Provide the (x, y) coordinate of the cell's center where the given text is located.  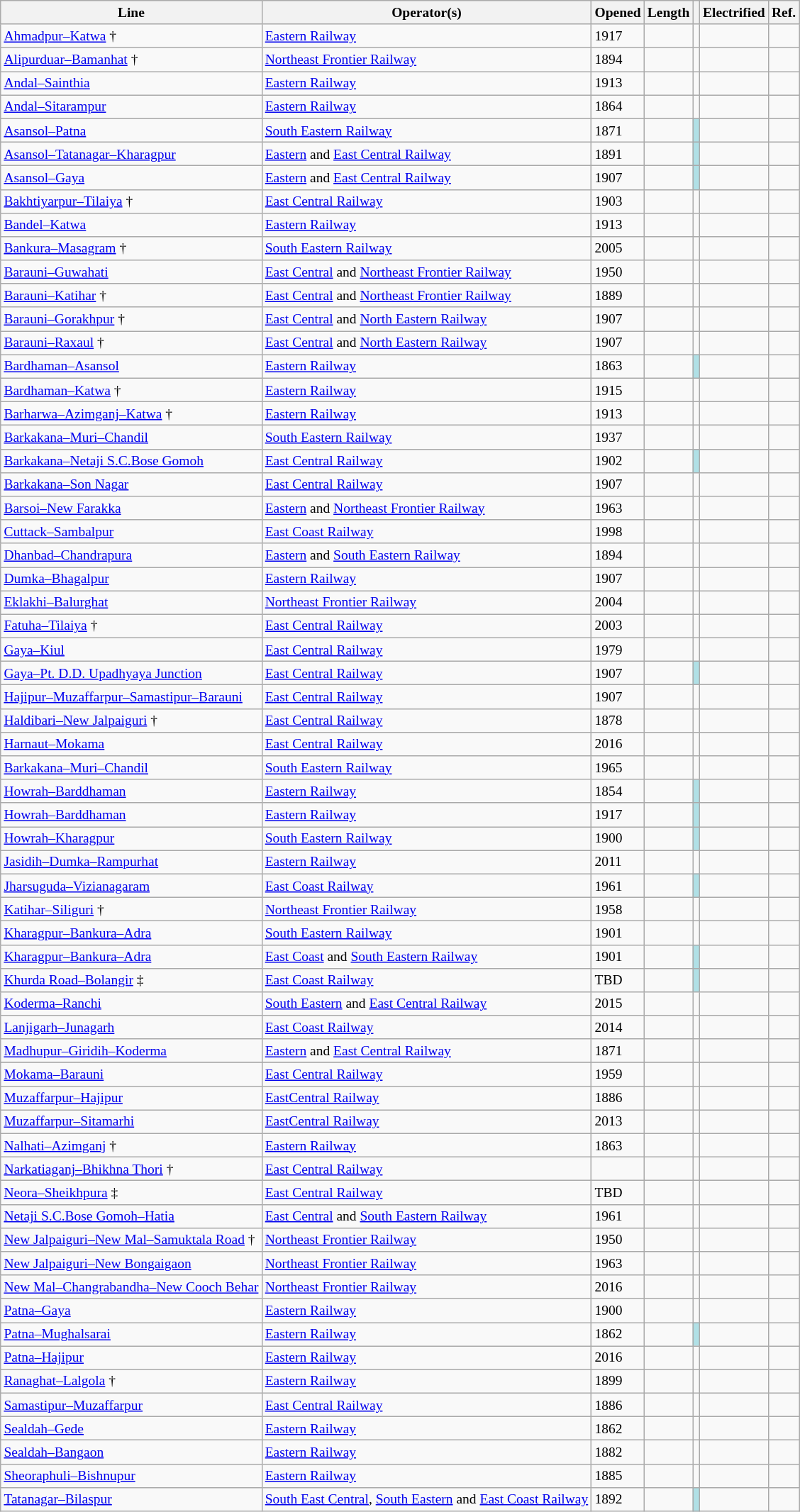
1878 (618, 721)
Eastern and Northeast Frontier Railway (427, 508)
1959 (618, 1074)
1903 (618, 201)
Bandel–Katwa (131, 224)
Bakhtiyarpur–Tilaiya † (131, 201)
Sheoraphuli–Bishnupur (131, 1475)
1854 (618, 791)
East Coast and South Eastern Railway (427, 956)
Neora–Sheikhpura ‡ (131, 1193)
Andal–Sainthia (131, 84)
1965 (618, 767)
Asansol–Gaya (131, 177)
Patna–Gaya (131, 1311)
Haldibari–New Jalpaiguri † (131, 721)
Nalhati–Azimganj † (131, 1145)
Barauni–Guwahati (131, 272)
1915 (618, 390)
Barauni–Gorakhpur † (131, 319)
2005 (618, 248)
Bankura–Masagram † (131, 248)
1899 (618, 1382)
2003 (618, 626)
Jasidih–Dumka–Rampurhat (131, 862)
Line (131, 13)
Hajipur–Muzaffarpur–Samastipur–Barauni (131, 696)
2013 (618, 1122)
Length (668, 13)
Harnaut–Mokama (131, 743)
Barkakana–Son Nagar (131, 484)
Lanjigarh–Junagarh (131, 1027)
2014 (618, 1027)
Alipurduar–Bamanhat † (131, 60)
Barkakana–Netaji S.C.Bose Gomoh (131, 461)
1891 (618, 153)
Patna–Mughalsarai (131, 1333)
Eklakhi–Balurghat (131, 603)
1937 (618, 437)
Madhupur–Giridih–Koderma (131, 1051)
Tatanagar–Bilaspur (131, 1499)
Netaji S.C.Bose Gomoh–Hatia (131, 1216)
Gaya–Kiul (131, 650)
Sealdah–Bangaon (131, 1452)
2015 (618, 1004)
East Central and South Eastern Railway (427, 1216)
Cuttack–Sambalpur (131, 532)
2004 (618, 603)
Sealdah–Gede (131, 1428)
Barharwa–Azimganj–Katwa † (131, 414)
1882 (618, 1452)
1889 (618, 295)
1864 (618, 106)
Dhanbad–Chandrapura (131, 555)
Andal–Sitarampur (131, 106)
Barauni–Raxaul † (131, 343)
1885 (618, 1475)
Muzaffarpur–Hajipur (131, 1098)
Samastipur–Muzaffarpur (131, 1404)
Mokama–Barauni (131, 1074)
Dumka–Bhagalpur (131, 579)
Katihar–Siliguri † (131, 909)
New Jalpaiguri–New Bongaigaon (131, 1264)
Patna–Hajipur (131, 1357)
1902 (618, 461)
2011 (618, 862)
1958 (618, 909)
Ranaghat–Lalgola † (131, 1382)
1892 (618, 1499)
Narkatiaganj–Bhikhna Thori † (131, 1169)
Eastern and South Eastern Railway (427, 555)
Gaya–Pt. D.D. Upadhyaya Junction (131, 674)
Jharsuguda–Vizianagaram (131, 885)
Barauni–Katihar † (131, 295)
Fatuha–Tilaiya † (131, 626)
1998 (618, 532)
Muzaffarpur–Sitamarhi (131, 1122)
Koderma–Ranchi (131, 1004)
Operator(s) (427, 13)
Electrified (733, 13)
Bardhaman–Katwa † (131, 390)
Opened (618, 13)
Ref. (783, 13)
New Jalpaiguri–New Mal–Samuktala Road † (131, 1240)
Asansol–Patna (131, 130)
Bardhaman–Asansol (131, 366)
Asansol–Tatanagar–Kharagpur (131, 153)
Khurda Road–Bolangir ‡ (131, 980)
South East Central, South Eastern and East Coast Railway (427, 1499)
Barsoi–New Farakka (131, 508)
Ahmadpur–Katwa † (131, 35)
New Mal–Changrabandha–New Cooch Behar (131, 1286)
Howrah–Kharagpur (131, 838)
1979 (618, 650)
South Eastern and East Central Railway (427, 1004)
